Find where the given text appears and provide that cell's center as (x, y) coordinate. 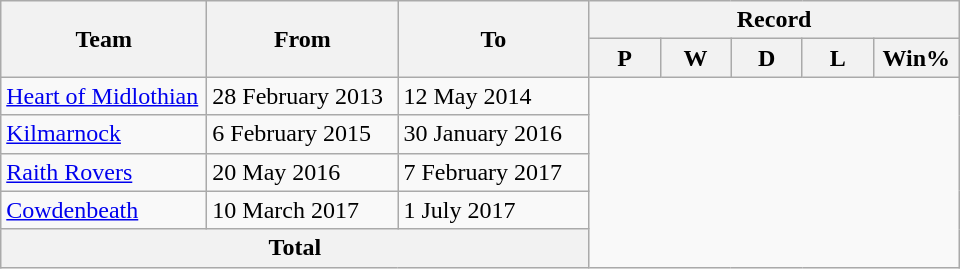
W (696, 58)
12 May 2014 (494, 96)
Win% (916, 58)
Raith Rovers (104, 172)
30 January 2016 (494, 134)
Total (295, 248)
20 May 2016 (302, 172)
D (766, 58)
From (302, 39)
28 February 2013 (302, 96)
Cowdenbeath (104, 210)
7 February 2017 (494, 172)
10 March 2017 (302, 210)
Record (774, 20)
1 July 2017 (494, 210)
P (624, 58)
Kilmarnock (104, 134)
6 February 2015 (302, 134)
L (838, 58)
To (494, 39)
Team (104, 39)
Heart of Midlothian (104, 96)
